Capture the cell that displays the provided text and extract its (x, y) central coordinate. 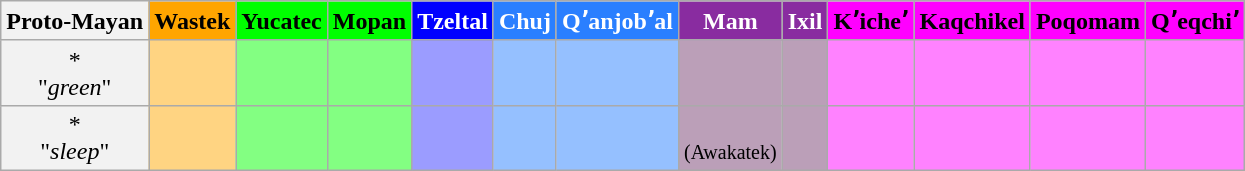
Tzeltal (453, 21)
Mopan (369, 21)
Wastek (192, 21)
Chuj (524, 21)
Kʼicheʼ (871, 21)
Yucatec (282, 21)
(Awakatek) (731, 138)
*"sleep" (75, 138)
Mam (731, 21)
Kaqchikel (972, 21)
Proto-Mayan (75, 21)
Ixil (805, 21)
Qʼanjobʼal (617, 21)
Qʼeqchiʼ (1194, 21)
Poqomam (1088, 21)
*"green" (75, 72)
